Return [x, y] of the center of cell containing provided text 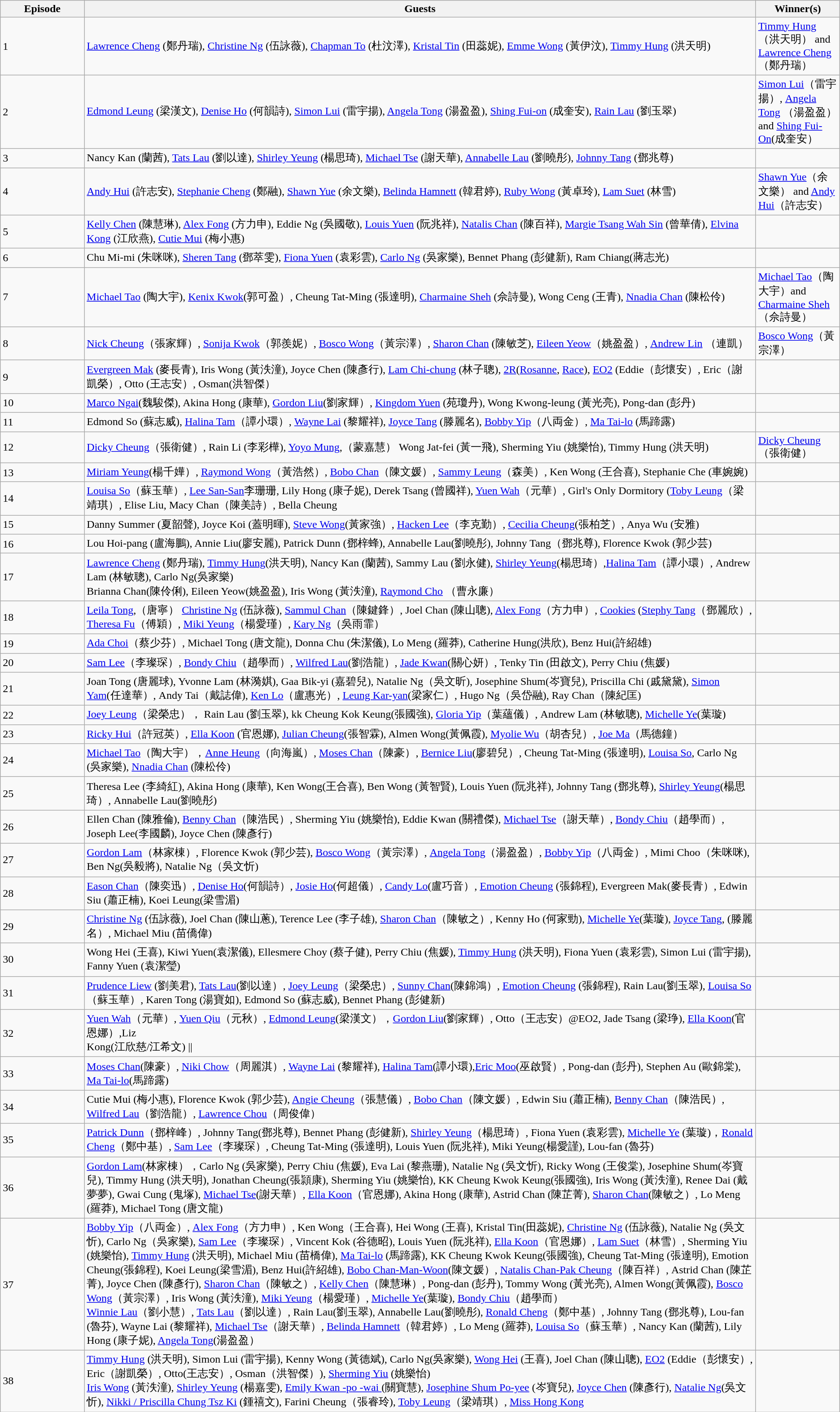
Danny Summer (夏韶聲), Joyce Koi (蓋明暉), Steve Wong(黃家強）, Hacken Lee（李克勤）, Cecilia Cheung(張柏芝）, Anya Wu (安雅) [420, 525]
20 [42, 662]
Christine Ng (伍詠薇), Joel Chan (陳山蔥), Terence Lee (李子雄), Sharon Chan（陳敏之）, Kenny Ho (何家勁), Michelle Ye(葉璇), Joyce Tang, (滕麗名）, Michael Miu (苗僑偉) [420, 926]
19 [42, 644]
Ellen Chan (陳雅倫), Benny Chan（陳浩民）, Sherming Yiu (姚樂怡), Eddie Kwan (關禮傑), Michael Tse（謝天華）, Bondy Chiu（趙學而）, Joseph Lee(李國麟), Joyce Chen (陳彥行) [420, 827]
21 [42, 689]
Nick Cheung（張家輝）, Sonija Kwok（郭羨妮）, Bosco Wong（黃宗澤）, Sharon Chan (陳敏芝), Eileen Yeow（姚盈盈）, Andrew Lin （連凱） [420, 343]
7 [42, 297]
Andy Hui (許志安), Stephanie Cheng (鄭融), Shawn Yue (余文樂), Belinda Hamnett (韓君婷), Ruby Wong (黃卓玲), Lam Suet (林雪) [420, 192]
32 [42, 1033]
Nancy Kan (蘭茜), Tats Lau (劉以達), Shirley Yeung (楊思琦), Michael Tse (謝天華), Annabelle Lau (劉曉彤), Johnny Tang (鄧兆尊) [420, 158]
Winner(s) [798, 9]
Eason Chan（陳奕迅）, Denise Ho(何韻詩）, Josie Ho(何超儀）, Candy Lo(盧巧音）, Emotion Cheung (張錦程), Evergreen Mak(麥長青）, Edwin Siu (蕭正楠), Koei Leung(梁雪湄) [420, 893]
Dicky Cheung（張衛健）, Rain Li (李彩樺), Yoyo Mung,（蒙嘉慧） Wong Jat-fei (黃一飛), Sherming Yiu (姚樂怡), Timmy Hung (洪天明) [420, 447]
Ada Choi（蔡少芬）, Michael Tong (唐文龍), Donna Chu (朱潔儀), Lo Meng (羅莽), Catherine Hung(洪欣), Benz Hui(許紹雄) [420, 644]
Evergreen Mak (麥長青), Iris Wong (黃泆潼), Joyce Chen (陳彥行), Lam Chi-chung (林子聰), 2R(Rosanne, Race), EO2 (Eddie（彭懷安）, Eric（謝凱榮）, Otto (王志安）, Osman(洪智傑） [420, 377]
Lou Hoi-pang (盧海鵬), Annie Liu(廖安麗), Patrick Dunn (鄧梓蜂), Annabelle Lau(劉曉彤), Johnny Tang（鄧兆尊), Florence Kwok (郭少芸) [420, 544]
16 [42, 544]
Cutie Mui (梅小惠), Florence Kwok (郭少芸), Angie Cheung（張慧儀）, Bobo Chan（陳文媛）, Edwin Siu (蕭正楠), Benny Chan（陳浩民）, Wilfred Lau（劉浩龍）, Lawrence Chou（周俊偉） [420, 1107]
34 [42, 1107]
Sam Lee（李璨琛）, Bondy Chiu（趙學而）, Wilfred Lau(劉浩龍）, Jade Kwan(關心妍）, Tenky Tin (田啟文), Perry Chiu (焦媛) [420, 662]
Marco Ngai(魏駿傑), Akina Hong (康華), Gordon Liu(劉家輝）, Kingdom Yuen (苑瓊丹), Wong Kwong-leung (黃光亮), Pong-dan (彭丹) [420, 403]
1 [42, 46]
26 [42, 827]
Chu Mi-mi (朱咪咪), Sheren Tang (鄧萃雯), Fiona Yuen (袁彩雲), Carlo Ng (吳家樂), Bennet Phang (彭健新), Ram Chiang(蔣志光) [420, 258]
Theresa Lee (李綺紅), Akina Hong (康華), Ken Wong(王合喜), Ben Wong (黃智賢), Louis Yuen (阮兆祥), Johnny Tang (鄧兆尊), Shirley Yeung(楊思琦）, Annabelle Lau(劉曉彤) [420, 794]
Moses Chan(陳豪）, Niki Chow（周麗淇）, Wayne Lai (黎耀祥), Halina Tam(譚小環),Eric Moo(巫啟賢）, Pong-dan (彭丹), Stephen Au (歐錦棠), Ma Tai-lo(馬蹄露) [420, 1074]
10 [42, 403]
23 [42, 734]
Michael Tao (陶大宇), Kenix Kwok(郭可盈）, Cheung Tat-Ming (張達明), Charmaine Sheh (佘詩曼), Wong Ceng (王青), Nnadia Chan (陳松伶) [420, 297]
38 [42, 1381]
24 [42, 760]
33 [42, 1074]
29 [42, 926]
Yuen Wah（元華）, Yuen Qiu（元秋）, Edmond Leung(梁漢文），Gordon Liu(劉家輝）, Otto（王志安）@EO2, Jade Tsang (梁琤), Ella Koon(官恩娜）,LizKong(江欣慈/江希文) || [420, 1033]
8 [42, 343]
4 [42, 192]
11 [42, 422]
Dicky Cheung（張衛健） [798, 447]
31 [42, 993]
Edmond So (蘇志威), Halina Tam（譚小環）, Wayne Lai (黎耀祥), Joyce Tang (滕麗名), Bobby Yip（八両金）, Ma Tai-lo (馬蹄露) [420, 422]
6 [42, 258]
Timmy Hung（洪天明） and Lawrence Cheng（鄭丹瑞） [798, 46]
18 [42, 617]
15 [42, 525]
25 [42, 794]
Edmond Leung (梁漢文), Denise Ho (何韻詩), Simon Lui (雷宇揚), Angela Tong (湯盈盈), Shing Fui-on (成奎安), Rain Lau (劉玉翠) [420, 112]
30 [42, 960]
Wong Hei (王喜), Kiwi Yuen(袁潔儀), Ellesmere Choy (蔡子健), Perry Chiu (焦媛), Timmy Hung (洪天明), Fiona Yuen (袁彩雲), Simon Lui (雷宇揚), Fanny Yuen (袁潔瑩) [420, 960]
Michael Tao（陶大宇）and Charmaine Sheh（佘詩曼） [798, 297]
28 [42, 893]
Shawn Yue（余文樂） and Andy Hui（許志安） [798, 192]
2 [42, 112]
Joey Leung（梁榮忠）， Rain Lau (劉玉翠), kk Cheung Kok Keung(張國強), Gloria Yip（葉蘊儀）, Andrew Lam (林敏聰), Michelle Ye(葉璇) [420, 715]
Ricky Hui（許冠英）, Ella Koon (官恩娜), Julian Cheung(張智霖), Almen Wong(黃佩霞), Myolie Wu（胡杏兒）, Joe Ma（馬德鐘） [420, 734]
Lawrence Cheng (鄭丹瑞), Christine Ng (伍詠薇), Chapman To (杜汶澤), Kristal Tin (田蕊妮), Emme Wong (黃伊汶), Timmy Hung (洪天明) [420, 46]
36 [42, 1188]
Episode [42, 9]
17 [42, 577]
5 [42, 232]
12 [42, 447]
Bosco Wong（黃宗澤） [798, 343]
Miriam Yeung(楊千嬅）, Raymond Wong（黃浩然）, Bobo Chan（陳文媛）, Sammy Leung（森美）, Ken Wong (王合喜), Stephanie Che (車婉婉) [420, 472]
3 [42, 158]
Guests [420, 9]
13 [42, 472]
Michael Tao（陶大宇），Anne Heung（向海嵐）, Moses Chan（陳豪）, Bernice Liu(廖碧兒）, Cheung Tat-Ming (張達明), Louisa So, Carlo Ng (吳家樂), Nnadia Chan (陳松伶) [420, 760]
14 [42, 499]
Gordon Lam（林家棟）, Florence Kwok (郭少芸), Bosco Wong（黃宗澤）, Angela Tong（湯盈盈）, Bobby Yip（八両金）, Mimi Choo（朱咪咪), Ben Ng(吳毅將), Natalie Ng（吳文忻) [420, 860]
27 [42, 860]
9 [42, 377]
Simon Lui（雷宇揚）, Angela Tong （湯盈盈）and Shing Fui-On(成奎安） [798, 112]
37 [42, 1285]
22 [42, 715]
35 [42, 1140]
